Locate the cell with the specified text and output its [x, y] center coordinate. 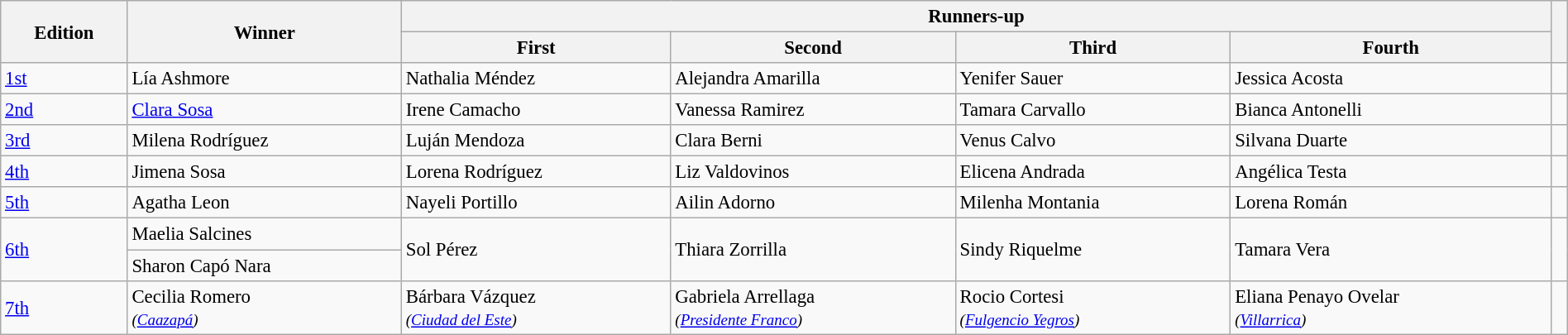
Milena Rodríguez [265, 141]
Sindy Riquelme [1093, 250]
Vanessa Ramirez [813, 110]
Thiara Zorrilla [813, 250]
Irene Camacho [536, 110]
Silvana Duarte [1391, 141]
Second [813, 48]
3rd [65, 141]
5th [65, 203]
Milenha Montania [1093, 203]
Lorena Rodríguez [536, 172]
Venus Calvo [1093, 141]
Winner [265, 31]
2nd [65, 110]
Tamara Carvallo [1093, 110]
Ailin Adorno [813, 203]
Eliana Penayo Ovelar(Villarrica) [1391, 308]
First [536, 48]
Bianca Antonelli [1391, 110]
Rocio Cortesi(Fulgencio Yegros) [1093, 308]
Lorena Román [1391, 203]
Angélica Testa [1391, 172]
Elicena Andrada [1093, 172]
Nathalia Méndez [536, 79]
Gabriela Arrellaga(Presidente Franco) [813, 308]
Edition [65, 31]
Alejandra Amarilla [813, 79]
Agatha Leon [265, 203]
Clara Sosa [265, 110]
Third [1093, 48]
Maelia Salcines [265, 234]
Yenifer Sauer [1093, 79]
Fourth [1391, 48]
Bárbara Vázquez(Ciudad del Este) [536, 308]
Cecilia Romero(Caazapá) [265, 308]
7th [65, 308]
Lía Ashmore [265, 79]
Nayeli Portillo [536, 203]
Clara Berni [813, 141]
6th [65, 250]
Jessica Acosta [1391, 79]
4th [65, 172]
1st [65, 79]
Liz Valdovinos [813, 172]
Sol Pérez [536, 250]
Luján Mendoza [536, 141]
Jimena Sosa [265, 172]
Sharon Capó Nara [265, 266]
Tamara Vera [1391, 250]
Runners-up [976, 17]
